For the text-containing cell, return its midpoint in (X, Y) coordinate format. 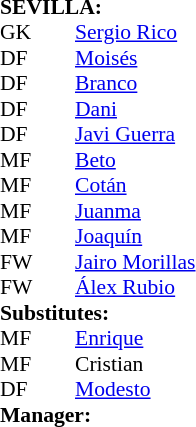
Moisés (136, 58)
Sergio Rico (136, 33)
GK (19, 33)
Joaquín (136, 237)
Dani (136, 109)
Álex Rubio (136, 287)
Beto (136, 160)
Modesto (136, 389)
Enrique (136, 339)
Javi Guerra (136, 135)
Cotán (136, 185)
Cristian (136, 364)
Branco (136, 83)
Jairo Morillas (136, 262)
Juanma (136, 211)
Substitutes: (98, 313)
